Provide the (x, y) coordinate of the cell's center where the given text is located.  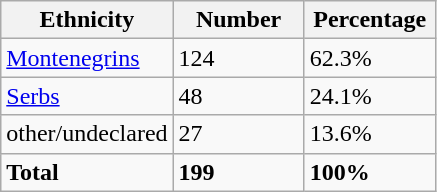
199 (238, 172)
48 (238, 96)
Percentage (370, 20)
100% (370, 172)
Ethnicity (87, 20)
62.3% (370, 58)
Montenegrins (87, 58)
27 (238, 134)
Serbs (87, 96)
other/undeclared (87, 134)
124 (238, 58)
13.6% (370, 134)
Total (87, 172)
Number (238, 20)
24.1% (370, 96)
